For the text-containing cell, return its midpoint in [x, y] coordinate format. 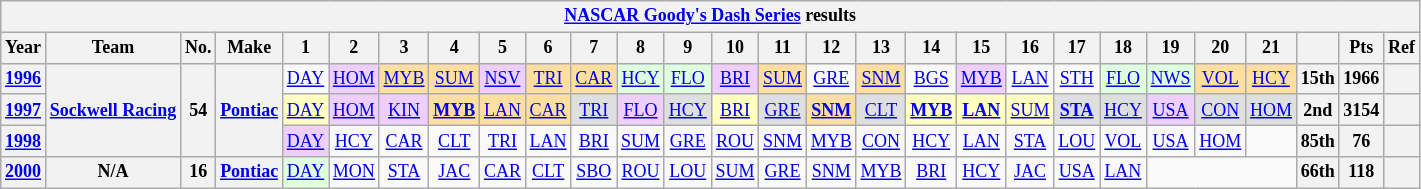
13 [881, 48]
1997 [24, 110]
Make [250, 48]
76 [1362, 140]
21 [1272, 48]
Ref [1402, 48]
No. [198, 48]
5 [503, 48]
1966 [1362, 78]
11 [783, 48]
2000 [24, 172]
10 [735, 48]
3 [404, 48]
STH [1077, 78]
Team [112, 48]
2nd [1318, 110]
NASCAR Goody's Dash Series results [710, 16]
SBO [594, 172]
12 [831, 48]
Pts [1362, 48]
1998 [24, 140]
2 [354, 48]
118 [1362, 172]
9 [688, 48]
15 [981, 48]
Sockwell Racing [112, 110]
17 [1077, 48]
BGS [932, 78]
1996 [24, 78]
Year [24, 48]
54 [198, 110]
NSV [503, 78]
1 [305, 48]
N/A [112, 172]
6 [548, 48]
7 [594, 48]
KIN [404, 110]
3154 [1362, 110]
20 [1220, 48]
15th [1318, 78]
66th [1318, 172]
19 [1170, 48]
NWS [1170, 78]
14 [932, 48]
18 [1124, 48]
4 [454, 48]
MON [354, 172]
8 [641, 48]
85th [1318, 140]
